Return the [x, y] coordinate for the center point of the cell that contains the specified text.  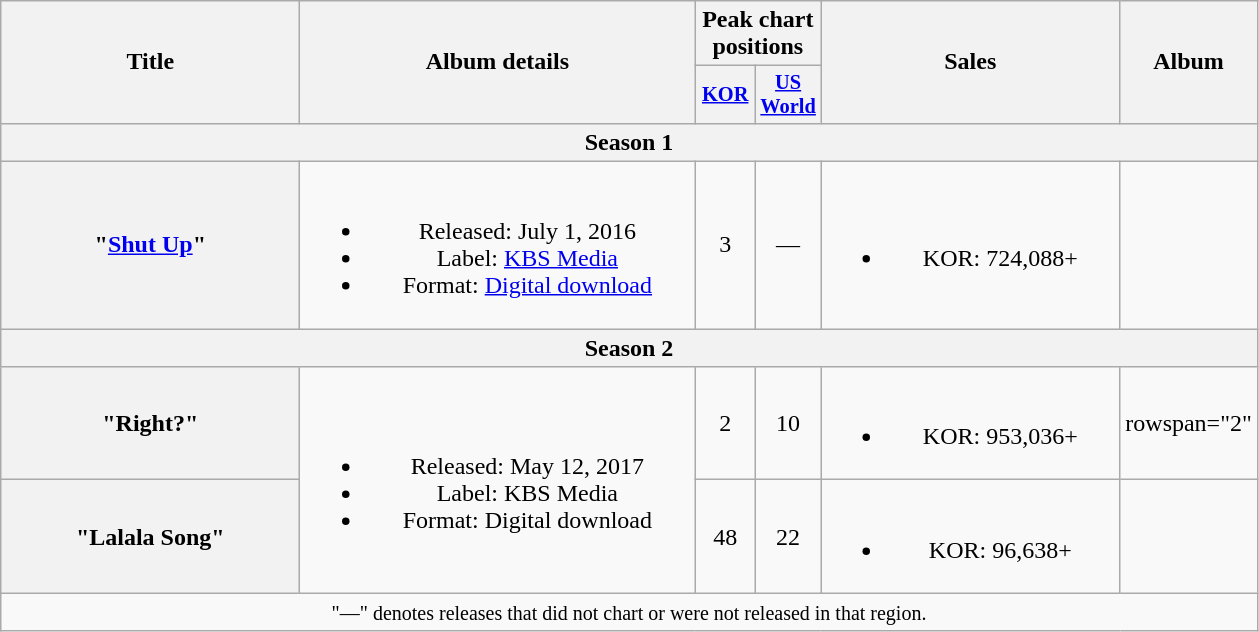
Released: July 1, 2016Label: KBS MediaFormat: Digital download [498, 246]
KOR: 953,036+ [970, 424]
3 [726, 246]
— [788, 246]
Season 1 [630, 142]
USWorld [788, 95]
22 [788, 536]
Album [1189, 62]
Title [150, 62]
KOR: 96,638+ [970, 536]
48 [726, 536]
Released: May 12, 2017Label: KBS MediaFormat: Digital download [498, 480]
"—" denotes releases that did not chart or were not released in that region. [630, 612]
"Right?" [150, 424]
Season 2 [630, 348]
Sales [970, 62]
rowspan="2" [1189, 424]
2 [726, 424]
"Shut Up" [150, 246]
10 [788, 424]
"Lalala Song" [150, 536]
Album details [498, 62]
KOR: 724,088+ [970, 246]
KOR [726, 95]
Peak chartpositions [758, 34]
